Capture the cell that displays the provided text and extract its (x, y) central coordinate. 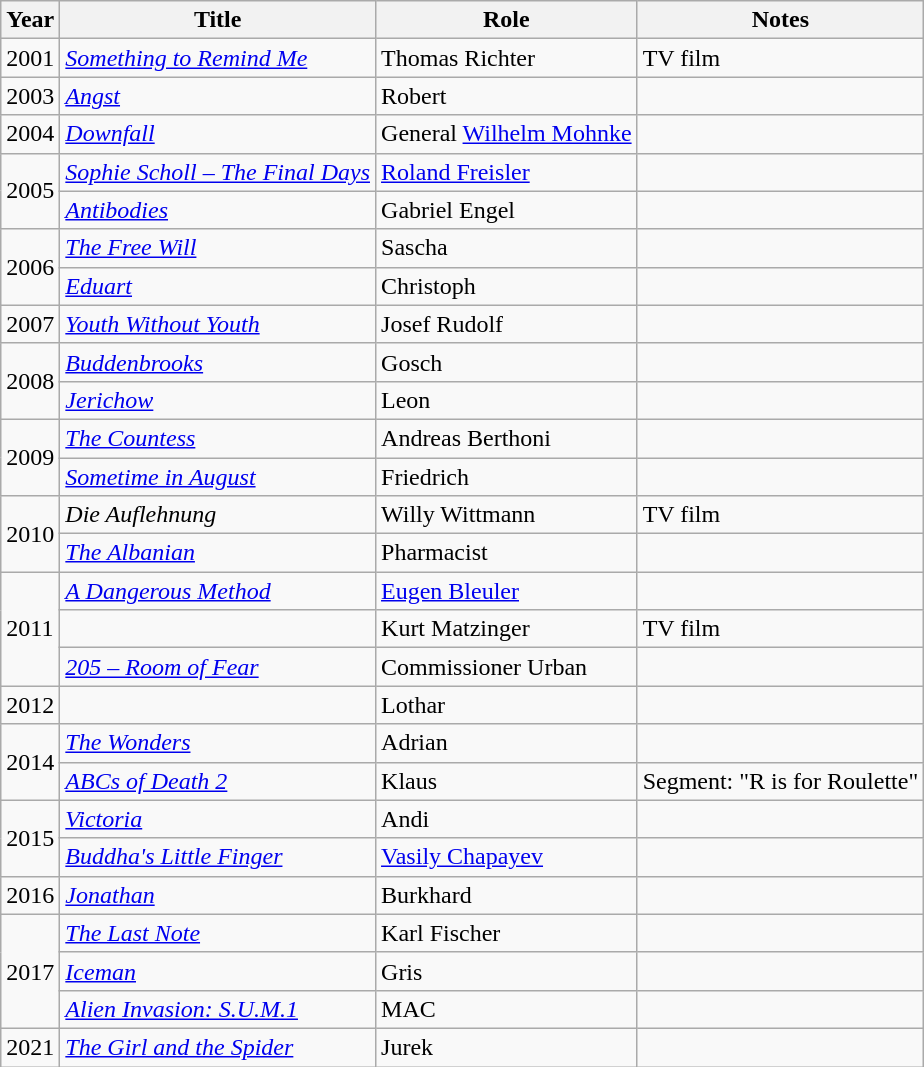
The Wonders (218, 743)
Adrian (507, 743)
Jurek (507, 1047)
Sophie Scholl – The Final Days (218, 172)
2016 (30, 895)
Jerichow (218, 400)
Notes (780, 20)
Gosch (507, 362)
Iceman (218, 971)
Roland Freisler (507, 172)
Robert (507, 96)
Josef Rudolf (507, 324)
Vasily Chapayev (507, 857)
2012 (30, 705)
2001 (30, 58)
2003 (30, 96)
2021 (30, 1047)
Downfall (218, 134)
Karl Fischer (507, 933)
Title (218, 20)
Friedrich (507, 477)
Eduart (218, 286)
Lothar (507, 705)
Klaus (507, 781)
Kurt Matzinger (507, 629)
The Countess (218, 438)
The Free Will (218, 248)
Antibodies (218, 210)
2007 (30, 324)
Jonathan (218, 895)
The Girl and the Spider (218, 1047)
General Wilhelm Mohnke (507, 134)
The Albanian (218, 553)
Victoria (218, 819)
Burkhard (507, 895)
MAC (507, 1009)
Willy Wittmann (507, 515)
Andi (507, 819)
The Last Note (218, 933)
Buddenbrooks (218, 362)
Die Auflehnung (218, 515)
Gabriel Engel (507, 210)
Year (30, 20)
2011 (30, 629)
Andreas Berthoni (507, 438)
2005 (30, 191)
Angst (218, 96)
2017 (30, 971)
Gris (507, 971)
2014 (30, 762)
2008 (30, 381)
Eugen Bleuler (507, 591)
Alien Invasion: S.U.M.1 (218, 1009)
2015 (30, 838)
ABCs of Death 2 (218, 781)
Role (507, 20)
Something to Remind Me (218, 58)
205 – Room of Fear (218, 667)
Leon (507, 400)
Youth Without Youth (218, 324)
Christoph (507, 286)
Segment: "R is for Roulette" (780, 781)
Buddha's Little Finger (218, 857)
Pharmacist (507, 553)
Thomas Richter (507, 58)
Commissioner Urban (507, 667)
2006 (30, 267)
A Dangerous Method (218, 591)
Sascha (507, 248)
2010 (30, 534)
2004 (30, 134)
2009 (30, 457)
Sometime in August (218, 477)
